Extract the (x, y) coordinate from the center of the cell holding the provided text.  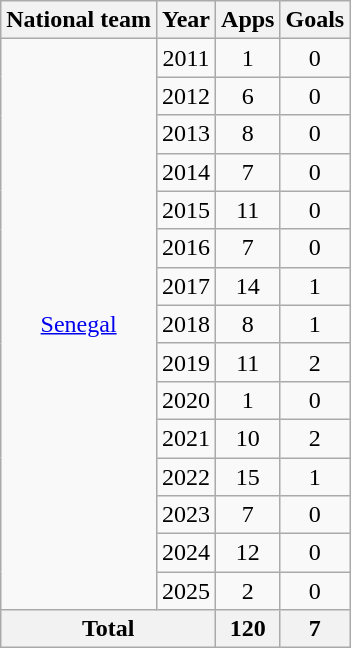
2018 (186, 324)
Senegal (79, 324)
2025 (186, 591)
2011 (186, 58)
2019 (186, 362)
Goals (315, 20)
2016 (186, 248)
120 (248, 629)
12 (248, 553)
2017 (186, 286)
14 (248, 286)
Year (186, 20)
Apps (248, 20)
10 (248, 438)
Total (108, 629)
6 (248, 96)
2014 (186, 172)
2022 (186, 477)
2012 (186, 96)
2015 (186, 210)
National team (79, 20)
2021 (186, 438)
2020 (186, 400)
15 (248, 477)
2023 (186, 515)
2013 (186, 134)
2024 (186, 553)
